Return [x, y] of the center of cell containing provided text 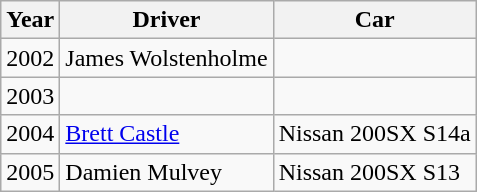
Damien Mulvey [166, 172]
Brett Castle [166, 134]
James Wolstenholme [166, 58]
Nissan 200SX S14a [374, 134]
2002 [30, 58]
Nissan 200SX S13 [374, 172]
Car [374, 20]
2005 [30, 172]
Driver [166, 20]
2004 [30, 134]
2003 [30, 96]
Year [30, 20]
